Extract the [X, Y] coordinate from the center of the cell holding the provided text.  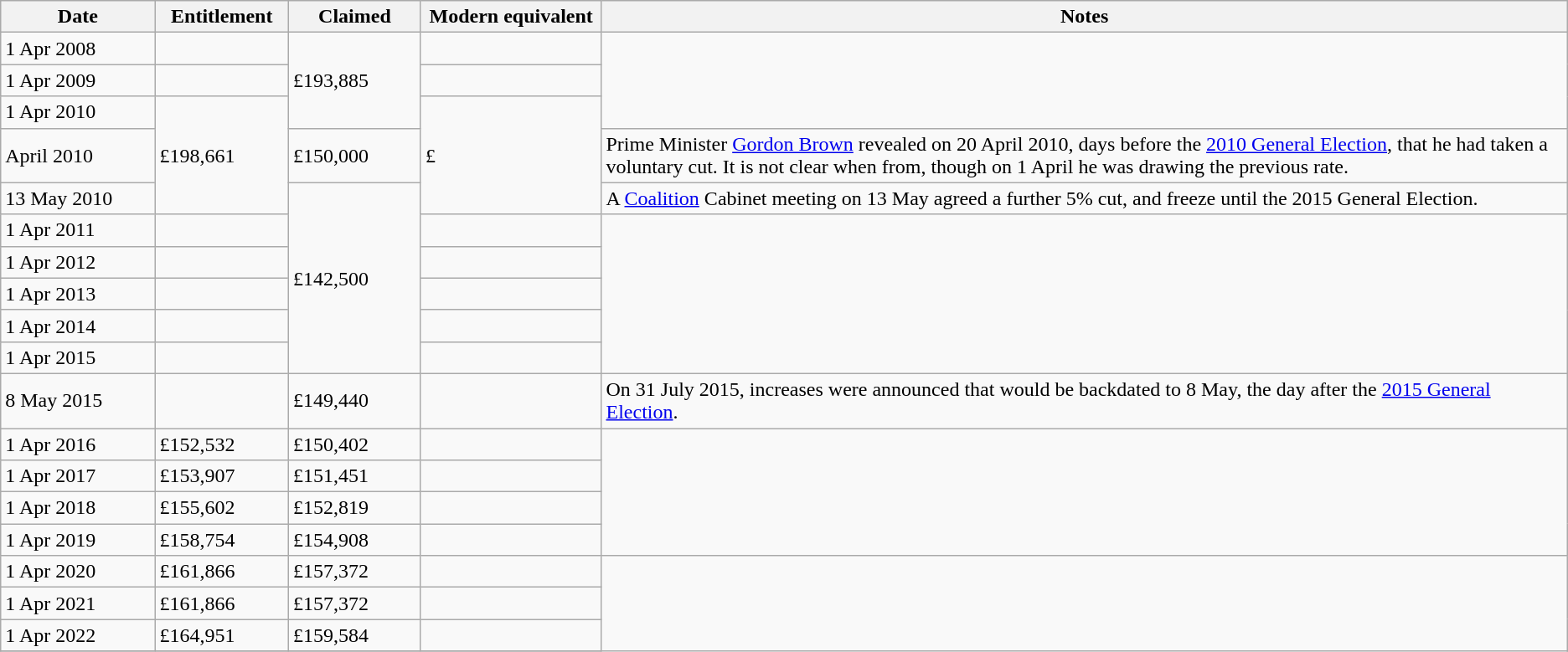
1 Apr 2017 [78, 476]
Modern equivalent [511, 17]
8 May 2015 [78, 400]
£153,907 [222, 476]
1 Apr 2014 [78, 326]
£158,754 [222, 540]
1 Apr 2022 [78, 635]
Date [78, 17]
£164,951 [222, 635]
1 Apr 2013 [78, 294]
£150,402 [355, 444]
£152,819 [355, 508]
1 Apr 2012 [78, 262]
£149,440 [355, 400]
£154,908 [355, 540]
1 Apr 2021 [78, 603]
£152,532 [222, 444]
1 Apr 2020 [78, 572]
1 Apr 2008 [78, 49]
Notes [1084, 17]
£ [511, 156]
April 2010 [78, 156]
1 Apr 2015 [78, 357]
£198,661 [222, 156]
£193,885 [355, 80]
£151,451 [355, 476]
1 Apr 2019 [78, 540]
1 Apr 2011 [78, 230]
£150,000 [355, 156]
1 Apr 2010 [78, 112]
A Coalition Cabinet meeting on 13 May agreed a further 5% cut, and freeze until the 2015 General Election. [1084, 198]
£155,602 [222, 508]
£159,584 [355, 635]
1 Apr 2009 [78, 80]
£142,500 [355, 278]
Claimed [355, 17]
13 May 2010 [78, 198]
On 31 July 2015, increases were announced that would be backdated to 8 May, the day after the 2015 General Election. [1084, 400]
1 Apr 2016 [78, 444]
Entitlement [222, 17]
1 Apr 2018 [78, 508]
